Output the (x, y) coordinate of the center of the cell containing the given text.  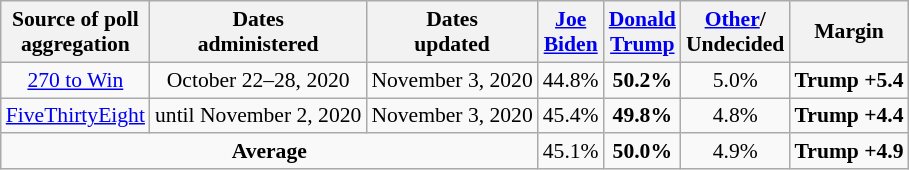
50.0% (642, 152)
FiveThirtyEight (76, 116)
JoeBiden (571, 32)
October 22–28, 2020 (258, 80)
270 to Win (76, 80)
Trump +4.9 (848, 152)
49.8% (642, 116)
Other/Undecided (735, 32)
Source of pollaggregation (76, 32)
45.1% (571, 152)
5.0% (735, 80)
50.2% (642, 80)
44.8% (571, 80)
Trump +5.4 (848, 80)
Dates updated (452, 32)
4.9% (735, 152)
until November 2, 2020 (258, 116)
45.4% (571, 116)
Trump +4.4 (848, 116)
DonaldTrump (642, 32)
Dates administered (258, 32)
Average (270, 152)
Margin (848, 32)
4.8% (735, 116)
